Extract the [x, y] coordinate from the center of the cell holding the provided text.  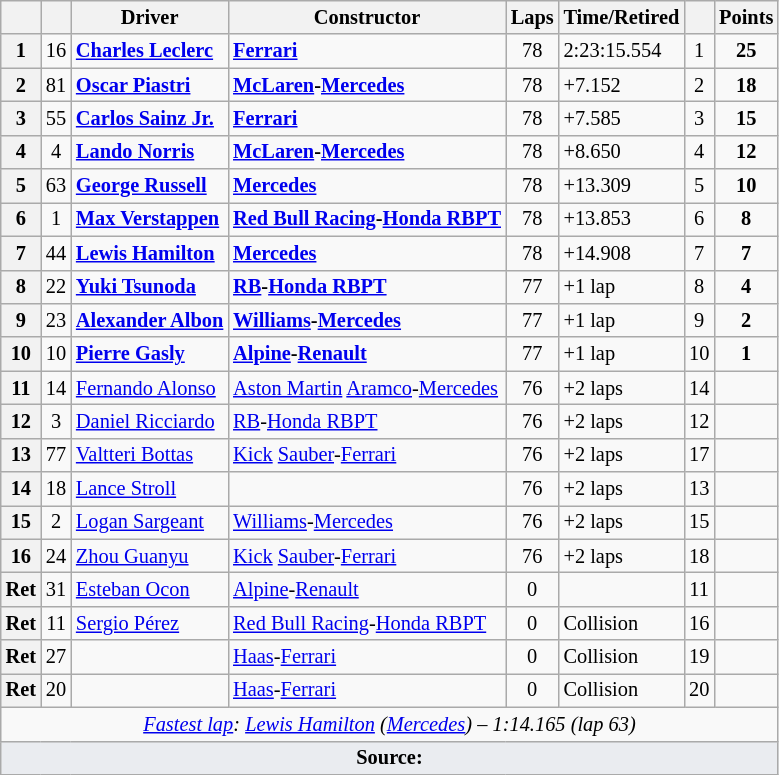
Fastest lap: Lewis Hamilton (Mercedes) – 1:14.165 (lap 63) [390, 724]
23 [56, 320]
Valtteri Bottas [150, 455]
George Russell [150, 186]
Constructor [367, 17]
Pierre Gasly [150, 354]
+7.585 [622, 118]
Oscar Piastri [150, 85]
Sergio Pérez [150, 623]
+13.853 [622, 219]
Alexander Albon [150, 320]
2:23:15.554 [622, 51]
+13.309 [622, 186]
Logan Sargeant [150, 522]
Source: [390, 758]
17 [699, 455]
Aston Martin Aramco-Mercedes [367, 388]
+7.152 [622, 85]
22 [56, 287]
Time/Retired [622, 17]
Daniel Ricciardo [150, 421]
55 [56, 118]
19 [699, 657]
24 [56, 556]
Zhou Guanyu [150, 556]
63 [56, 186]
Points [746, 17]
Yuki Tsunoda [150, 287]
Charles Leclerc [150, 51]
Driver [150, 17]
Lando Norris [150, 152]
25 [746, 51]
Lance Stroll [150, 489]
Lewis Hamilton [150, 253]
Laps [532, 17]
+14.908 [622, 253]
44 [56, 253]
31 [56, 589]
Esteban Ocon [150, 589]
Max Verstappen [150, 219]
81 [56, 85]
Fernando Alonso [150, 388]
Carlos Sainz Jr. [150, 118]
+8.650 [622, 152]
27 [56, 657]
